Find where the given text appears and provide that cell's center as [X, Y] coordinate. 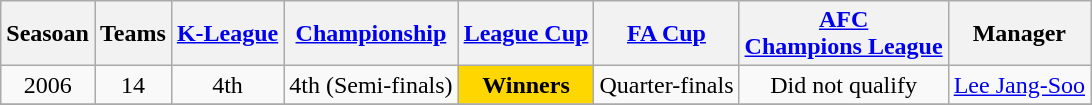
14 [132, 85]
FA Cup [666, 34]
Quarter-finals [666, 85]
AFCChampions League [844, 34]
Winners [526, 85]
Championship [371, 34]
4th [227, 85]
Did not qualify [844, 85]
Lee Jang-Soo [1019, 85]
Manager [1019, 34]
League Cup [526, 34]
4th (Semi-finals) [371, 85]
Teams [132, 34]
Seasoan [48, 34]
2006 [48, 85]
K-League [227, 34]
